Search for the cell housing the specified text and yield its (X, Y) center coordinate. 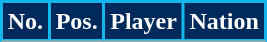
No. (26, 22)
Pos. (76, 22)
Nation (224, 22)
Player (144, 22)
